Find where the given text appears and provide that cell's center as [X, Y] coordinate. 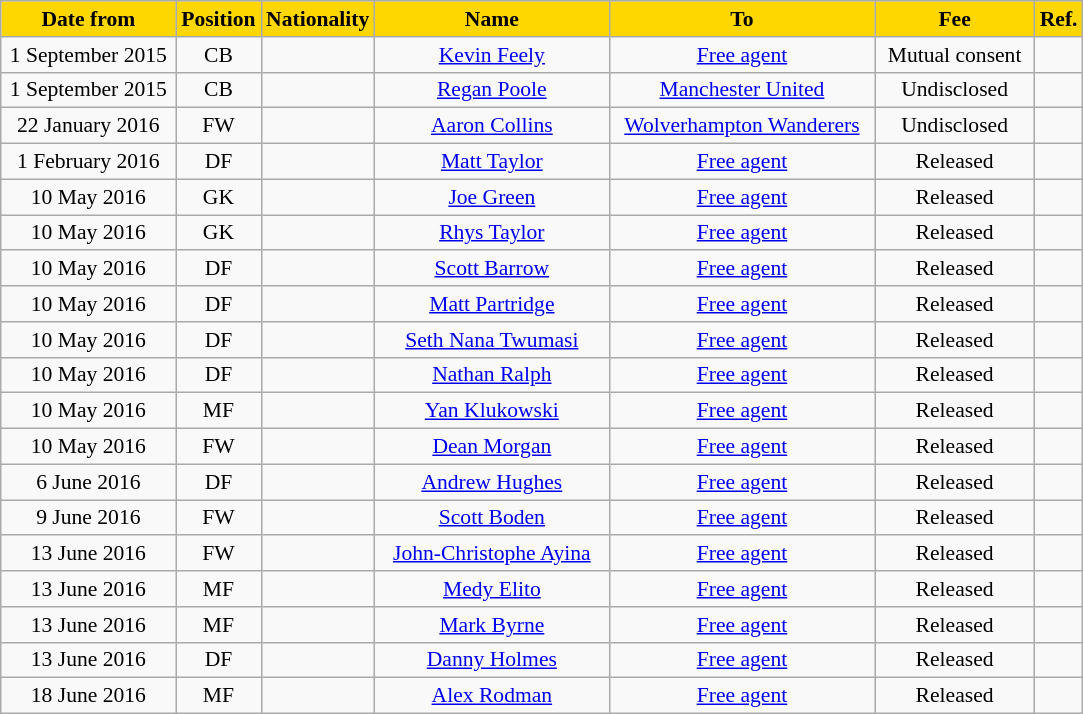
To [742, 19]
Scott Boden [492, 518]
9 June 2016 [88, 518]
Rhys Taylor [492, 233]
Alex Rodman [492, 696]
Medy Elito [492, 589]
Nathan Ralph [492, 375]
Manchester United [742, 90]
Aaron Collins [492, 126]
Matt Taylor [492, 162]
Yan Klukowski [492, 411]
Danny Holmes [492, 660]
Dean Morgan [492, 447]
Kevin Feely [492, 55]
Regan Poole [492, 90]
Wolverhampton Wanderers [742, 126]
Date from [88, 19]
John-Christophe Ayina [492, 554]
1 February 2016 [88, 162]
22 January 2016 [88, 126]
Joe Green [492, 197]
Mark Byrne [492, 625]
Andrew Hughes [492, 482]
Name [492, 19]
Fee [955, 19]
Scott Barrow [492, 269]
Nationality [318, 19]
Matt Partridge [492, 304]
Mutual consent [955, 55]
6 June 2016 [88, 482]
Ref. [1059, 19]
18 June 2016 [88, 696]
Seth Nana Twumasi [492, 340]
Position [218, 19]
